Return [X, Y] of the center of cell containing provided text 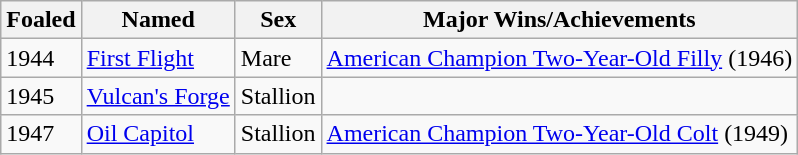
Major Wins/Achievements [560, 20]
Sex [278, 20]
1944 [41, 58]
American Champion Two-Year-Old Filly (1946) [560, 58]
Oil Capitol [158, 134]
Mare [278, 58]
American Champion Two-Year-Old Colt (1949) [560, 134]
1947 [41, 134]
Vulcan's Forge [158, 96]
Named [158, 20]
First Flight [158, 58]
1945 [41, 96]
Foaled [41, 20]
